Scan for the cell matching the given text and deliver its [x, y] coordinate at center. 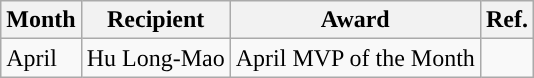
Hu Long-Mao [156, 58]
Recipient [156, 20]
April [41, 58]
Award [355, 20]
April MVP of the Month [355, 58]
Month [41, 20]
Ref. [506, 20]
